For the text-containing cell, return its midpoint in (X, Y) coordinate format. 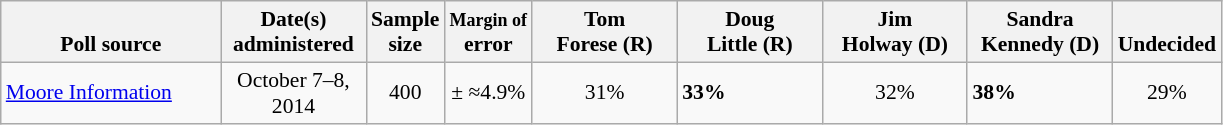
Undecided (1167, 32)
Date(s)administered (294, 32)
JimHolway (D) (894, 32)
Moore Information (111, 92)
October 7–8, 2014 (294, 92)
33% (750, 92)
DougLittle (R) (750, 32)
31% (604, 92)
SandraKennedy (D) (1040, 32)
29% (1167, 92)
Poll source (111, 32)
400 (405, 92)
± ≈4.9% (488, 92)
TomForese (R) (604, 32)
38% (1040, 92)
Samplesize (405, 32)
Margin oferror (488, 32)
32% (894, 92)
